For the text-containing cell, return its midpoint in (X, Y) coordinate format. 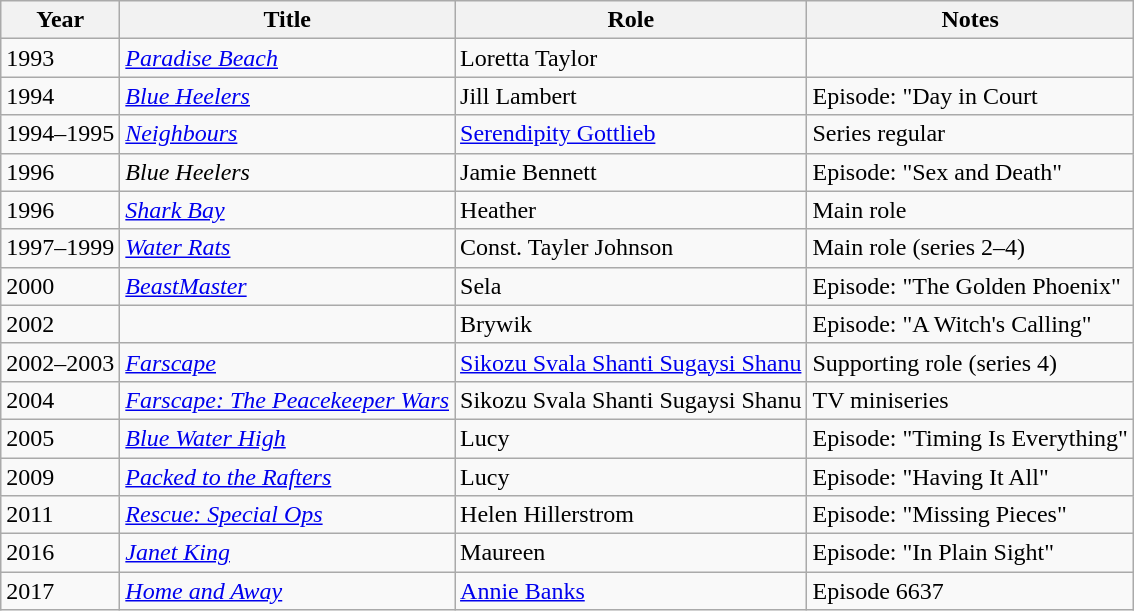
Shark Bay (288, 210)
Heather (631, 210)
Sela (631, 286)
Series regular (970, 134)
Episode: "Having It All" (970, 477)
2005 (60, 438)
Blue Water High (288, 438)
Jill Lambert (631, 96)
Episode: "Day in Court (970, 96)
2002–2003 (60, 362)
Title (288, 20)
BeastMaster (288, 286)
Helen Hillerstrom (631, 515)
Supporting role (series 4) (970, 362)
Janet King (288, 553)
2009 (60, 477)
2000 (60, 286)
2002 (60, 324)
1994 (60, 96)
Packed to the Rafters (288, 477)
Water Rats (288, 248)
Episode: "In Plain Sight" (970, 553)
Main role (970, 210)
Year (60, 20)
Farscape (288, 362)
Role (631, 20)
1993 (60, 58)
Farscape: The Peacekeeper Wars (288, 400)
TV miniseries (970, 400)
Loretta Taylor (631, 58)
Episode: "Missing Pieces" (970, 515)
Const. Tayler Johnson (631, 248)
1994–1995 (60, 134)
Neighbours (288, 134)
Notes (970, 20)
Episode: "A Witch's Calling" (970, 324)
Annie Banks (631, 591)
Serendipity Gottlieb (631, 134)
Paradise Beach (288, 58)
Episode: "Timing Is Everything" (970, 438)
Episode: "The Golden Phoenix" (970, 286)
2016 (60, 553)
Episode 6637 (970, 591)
Maureen (631, 553)
2011 (60, 515)
Brywik (631, 324)
Rescue: Special Ops (288, 515)
Jamie Bennett (631, 172)
2004 (60, 400)
1997–1999 (60, 248)
2017 (60, 591)
Episode: "Sex and Death" (970, 172)
Main role (series 2–4) (970, 248)
Home and Away (288, 591)
